Output the [X, Y] coordinate of the center of the cell containing the given text.  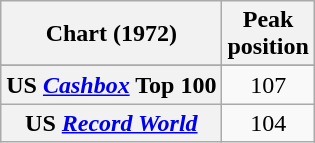
107 [268, 85]
Chart (1972) [112, 34]
US Cashbox Top 100 [112, 85]
104 [268, 123]
US Record World [112, 123]
Peakposition [268, 34]
